Identify which cell holds the provided text, then report its (X, Y) central coordinate. 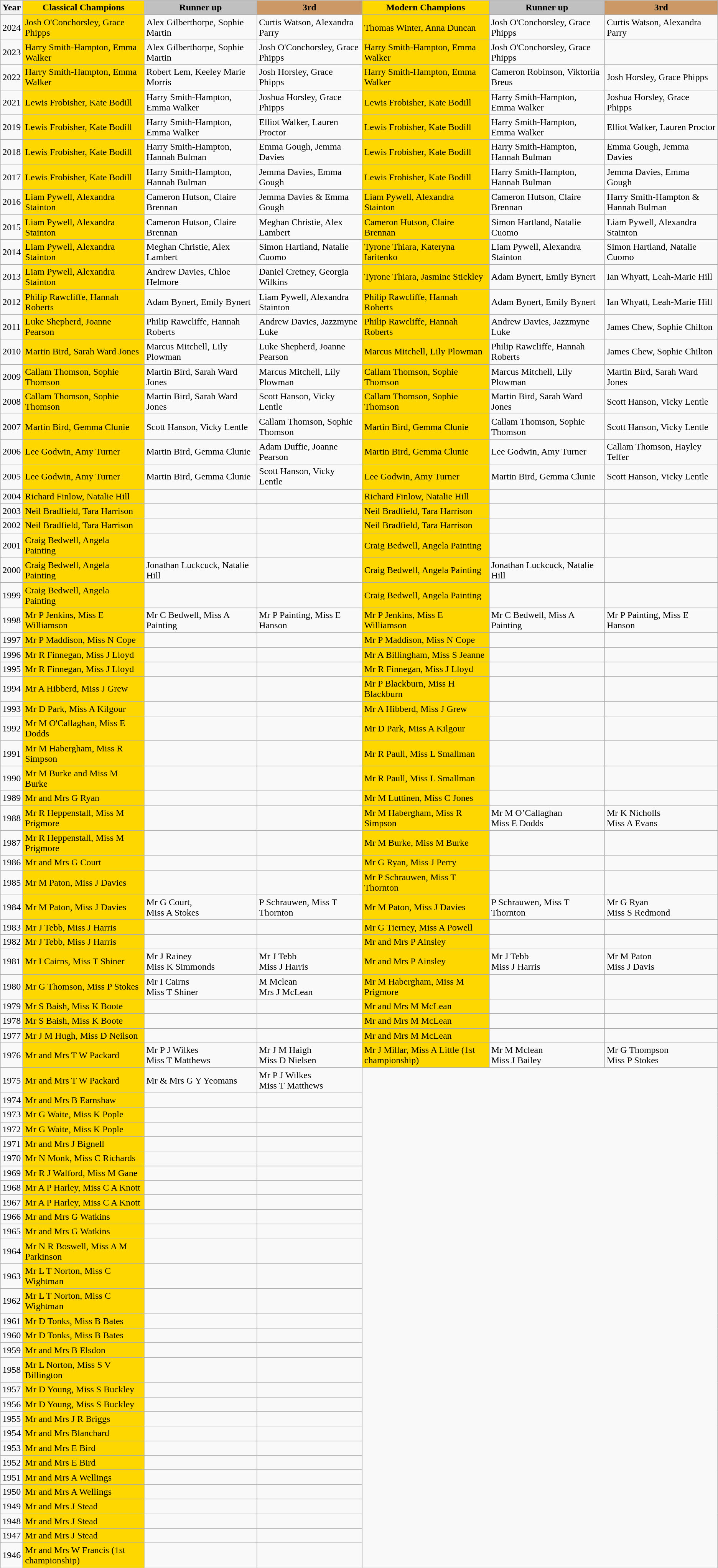
1974 (12, 1100)
Mr & Mrs G Y Yeomans (201, 1080)
1978 (12, 1021)
1991 (12, 753)
Mr and Mrs J Bignell (84, 1144)
2022 (12, 77)
Cameron Robinson, Viktoriia Breus (547, 77)
1989 (12, 798)
1969 (12, 1173)
M McleanMrs J McLean (310, 987)
2019 (12, 127)
1986 (12, 863)
1958 (12, 1370)
2010 (12, 352)
1953 (12, 1448)
Year (12, 8)
Mr M Habergham, Miss M Prigmore (426, 987)
Mr G ThompsonMiss P Stokes (661, 1056)
2006 (12, 452)
1992 (12, 729)
1980 (12, 987)
Classical Champions (84, 8)
Mr K NichollsMiss A Evans (661, 818)
Mr R J Walford, Miss M Gane (84, 1173)
1985 (12, 882)
Mr N R Boswell, Miss A M Parkinson (84, 1251)
2002 (12, 525)
Tyrone Thiara, Kateryna Iaritenko (426, 252)
1957 (12, 1390)
2018 (12, 152)
Mr and Mrs W Francis (1st championship) (84, 1556)
Mr and Mrs G Ryan (84, 798)
Mr and Mrs Blanchard (84, 1433)
1971 (12, 1144)
1997 (12, 640)
Mr and Mrs B Elsdon (84, 1350)
1963 (12, 1276)
Mr G RyanMiss S Redmond (661, 908)
1949 (12, 1506)
2013 (12, 277)
Robert Lem, Keeley Marie Morris (201, 77)
1956 (12, 1404)
Mr and Mrs B Earnshaw (84, 1100)
1976 (12, 1056)
1970 (12, 1158)
Harry Smith-Hampton & Hannah Bulman (661, 202)
Modern Champions (426, 8)
Andrew Davies, Chloe Helmore (201, 277)
1993 (12, 709)
Mr G Thomson, Miss P Stokes (84, 987)
Jemma Davies & Emma Gough (310, 202)
Mr M PatonMiss J Davis (661, 961)
1950 (12, 1492)
1972 (12, 1129)
Mr I Cairns, Miss T Shiner (84, 961)
Mr M Luttinen, Miss C Jones (426, 798)
2005 (12, 476)
Callam Thomson, Hayley Telfer (661, 452)
Mr G Court,Miss A Stokes (201, 908)
Thomas Winter, Anna Duncan (426, 28)
Tyrone Thiara, Jasmine Stickley (426, 277)
1988 (12, 818)
1946 (12, 1556)
Mr A Billingham, Miss S Jeanne (426, 655)
Mr M Burke and Miss M Burke (84, 779)
2003 (12, 511)
2011 (12, 327)
2024 (12, 28)
1975 (12, 1080)
Mr J M Hugh, Miss D Neilson (84, 1036)
1995 (12, 669)
1982 (12, 942)
2009 (12, 377)
1998 (12, 620)
2015 (12, 227)
1966 (12, 1217)
1962 (12, 1301)
1983 (12, 927)
1948 (12, 1521)
2008 (12, 402)
Mr P Blackburn, Miss H Blackburn (426, 689)
Mr I CairnsMiss T Shiner (201, 987)
1996 (12, 655)
1994 (12, 689)
Adam Duffie, Joanne Pearson (310, 452)
2007 (12, 427)
1979 (12, 1006)
1955 (12, 1419)
Mr G Tierney, Miss A Powell (426, 927)
1999 (12, 595)
1964 (12, 1251)
Mr M Burke, Miss M Burke (426, 843)
Mr J RaineyMiss K Simmonds (201, 961)
1977 (12, 1036)
1965 (12, 1231)
2017 (12, 177)
1961 (12, 1321)
1959 (12, 1350)
Mr and Mrs J R Briggs (84, 1419)
1973 (12, 1115)
Daniel Cretney, Georgia Wilkins (310, 277)
Mr G Ryan, Miss J Perry (426, 863)
1947 (12, 1536)
1960 (12, 1336)
Mr and Mrs G Court (84, 863)
1952 (12, 1463)
Mr M O’CallaghanMiss E Dodds (547, 818)
1968 (12, 1188)
2014 (12, 252)
1981 (12, 961)
1990 (12, 779)
Mr J M HaighMiss D Nielsen (310, 1056)
2012 (12, 301)
2004 (12, 496)
2001 (12, 545)
Mr P Schrauwen, Miss T Thornton (426, 882)
1967 (12, 1202)
Mr J Millar, Miss A Little (1st championship) (426, 1056)
1984 (12, 908)
2016 (12, 202)
Mr M McleanMiss J Bailey (547, 1056)
Mr N Monk, Miss C Richards (84, 1158)
Mr M O'Callaghan, Miss E Dodds (84, 729)
1987 (12, 843)
Mr L Norton, Miss S V Billington (84, 1370)
2023 (12, 52)
1951 (12, 1477)
2021 (12, 102)
1954 (12, 1433)
2000 (12, 570)
